Detect which cell encompasses the target text, then output its [x, y] center coordinate. 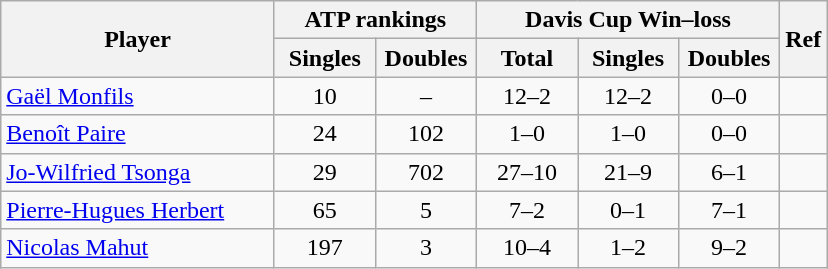
27–10 [526, 172]
– [426, 96]
65 [324, 210]
7–2 [526, 210]
6–1 [730, 172]
702 [426, 172]
3 [426, 248]
29 [324, 172]
10 [324, 96]
Benoît Paire [138, 134]
Total [526, 58]
7–1 [730, 210]
5 [426, 210]
197 [324, 248]
0–1 [628, 210]
Ref [804, 39]
1–2 [628, 248]
Gaël Monfils [138, 96]
9–2 [730, 248]
Player [138, 39]
ATP rankings [375, 20]
102 [426, 134]
24 [324, 134]
21–9 [628, 172]
10–4 [526, 248]
Pierre-Hugues Herbert [138, 210]
Davis Cup Win–loss [628, 20]
Jo-Wilfried Tsonga [138, 172]
Nicolas Mahut [138, 248]
